Determine the (x, y) coordinate at the center of the cell enclosing the given text.  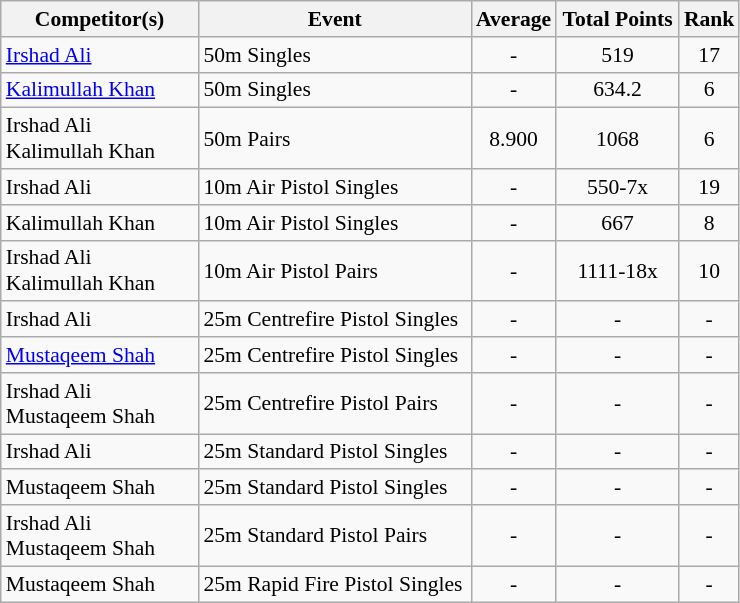
25m Standard Pistol Pairs (334, 536)
667 (618, 223)
550-7x (618, 187)
25m Centrefire Pistol Pairs (334, 404)
10 (710, 270)
Event (334, 19)
8 (710, 223)
Competitor(s) (100, 19)
634.2 (618, 90)
19 (710, 187)
17 (710, 55)
1068 (618, 138)
8.900 (514, 138)
50m Pairs (334, 138)
Rank (710, 19)
Total Points (618, 19)
519 (618, 55)
Average (514, 19)
10m Air Pistol Pairs (334, 270)
25m Rapid Fire Pistol Singles (334, 584)
1111-18x (618, 270)
